For the text-containing cell, return its midpoint in [X, Y] coordinate format. 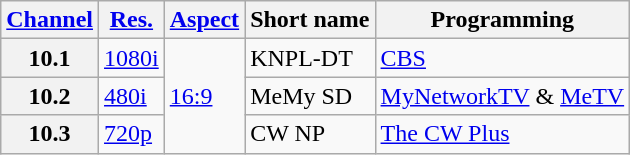
CW NP [310, 134]
Programming [502, 20]
720p [132, 134]
1080i [132, 58]
KNPL-DT [310, 58]
10.1 [50, 58]
The CW Plus [502, 134]
Res. [132, 20]
MeMy SD [310, 96]
10.3 [50, 134]
480i [132, 96]
Channel [50, 20]
Short name [310, 20]
Aspect [204, 20]
16:9 [204, 96]
CBS [502, 58]
10.2 [50, 96]
MyNetworkTV & MeTV [502, 96]
